Pinpoint the cell where the given text exists, returning its (X, Y) midpoint coordinate. 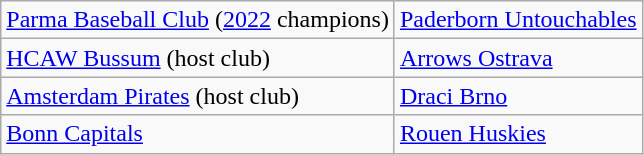
Arrows Ostrava (518, 58)
Bonn Capitals (198, 134)
Parma Baseball Club (2022 champions) (198, 20)
Draci Brno (518, 96)
HCAW Bussum (host club) (198, 58)
Paderborn Untouchables (518, 20)
Amsterdam Pirates (host club) (198, 96)
Rouen Huskies (518, 134)
